Determine the [X, Y] coordinate at the center of the cell enclosing the given text.  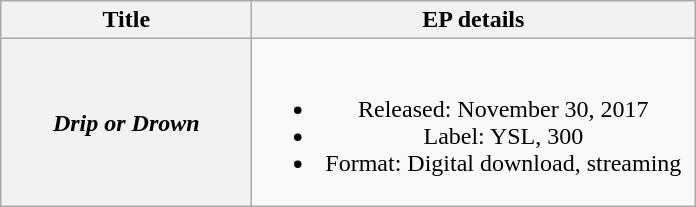
Released: November 30, 2017Label: YSL, 300Format: Digital download, streaming [474, 122]
EP details [474, 20]
Title [126, 20]
Drip or Drown [126, 122]
